Find where the given text appears and provide that cell's center as (X, Y) coordinate. 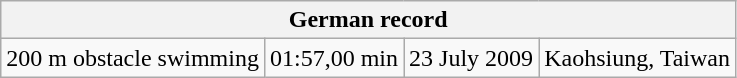
23 July 2009 (472, 58)
01:57,00 min (334, 58)
Kaohsiung, Taiwan (638, 58)
German record (368, 20)
200 m obstacle swimming (133, 58)
